Return the (X, Y) coordinate for the center point of the cell that contains the specified text.  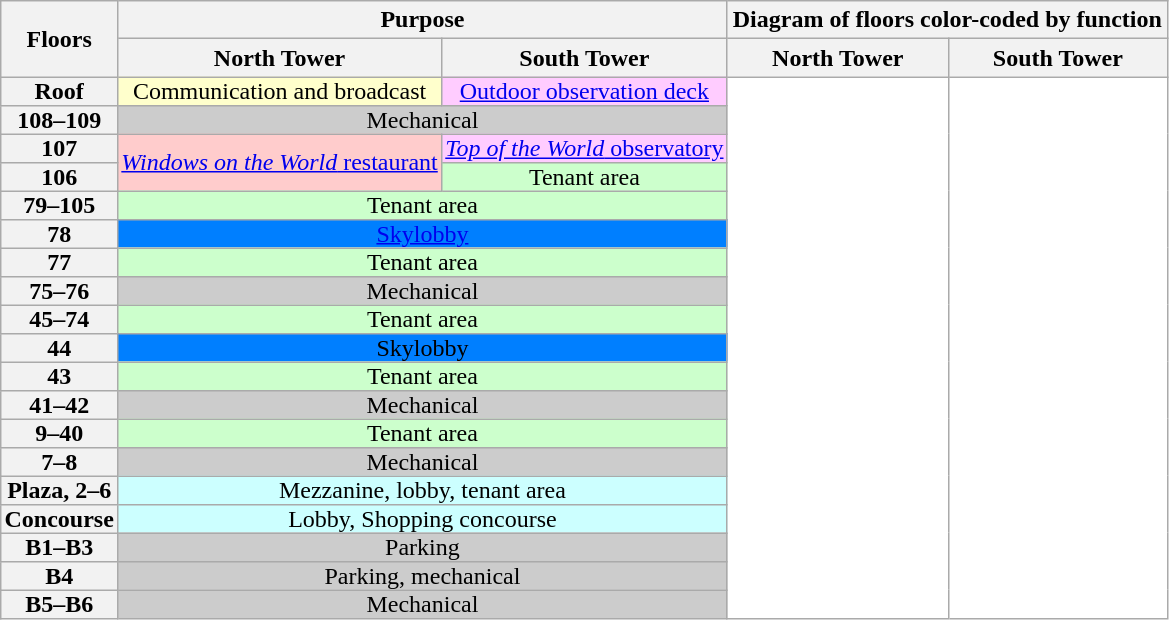
Windows on the World restaurant (280, 162)
44 (60, 347)
Roof (60, 91)
77 (60, 262)
9–40 (60, 433)
Plaza, 2–6 (60, 490)
B5–B6 (60, 604)
Purpose (423, 20)
106 (60, 176)
Floors (60, 39)
Diagram of floors color-coded by function (947, 20)
Mezzanine, lobby, tenant area (423, 490)
B1–B3 (60, 547)
41–42 (60, 404)
43 (60, 376)
79–105 (60, 205)
45–74 (60, 319)
108–109 (60, 119)
Outdoor observation deck (585, 91)
Communication and broadcast (280, 91)
B4 (60, 575)
107 (60, 148)
75–76 (60, 290)
Parking (423, 547)
Lobby, Shopping concourse (423, 518)
Top of the World observatory (585, 148)
Parking, mechanical (423, 575)
Concourse (60, 518)
78 (60, 233)
7–8 (60, 461)
